Capture the cell that displays the provided text and extract its (X, Y) central coordinate. 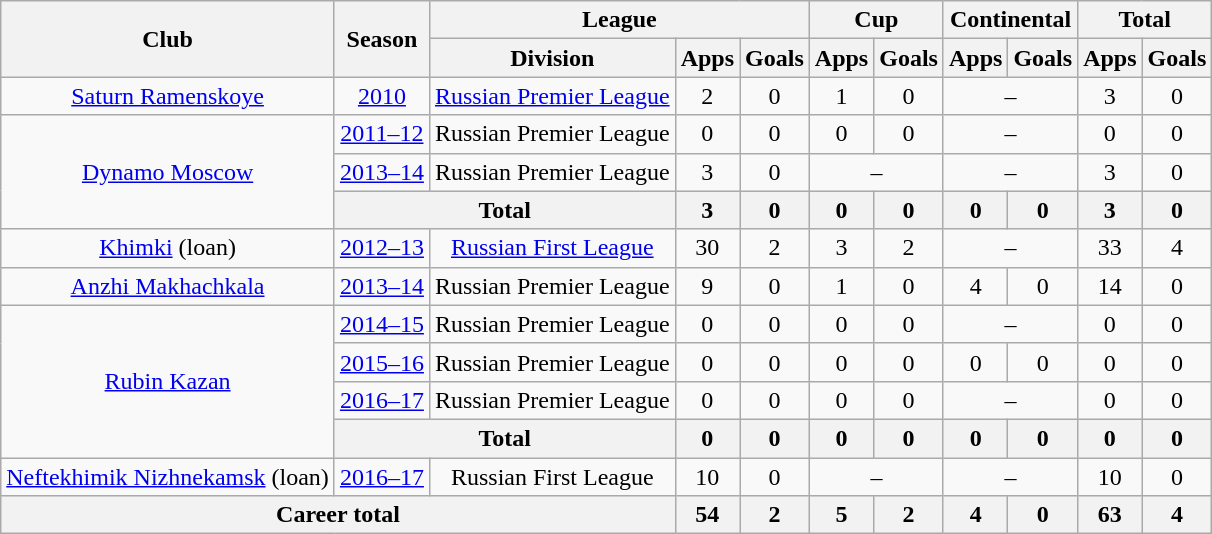
Saturn Ramenskoye (168, 96)
Anzhi Makhachkala (168, 286)
2012–13 (382, 248)
League (619, 20)
Dynamo Moscow (168, 172)
Division (552, 58)
2015–16 (382, 362)
5 (841, 515)
33 (1110, 248)
2011–12 (382, 134)
Club (168, 39)
63 (1110, 515)
Continental (1010, 20)
Rubin Kazan (168, 381)
2014–15 (382, 324)
Cup (876, 20)
2010 (382, 96)
9 (707, 286)
Neftekhimik Nizhnekamsk (loan) (168, 477)
Khimki (loan) (168, 248)
Career total (338, 515)
30 (707, 248)
54 (707, 515)
14 (1110, 286)
Season (382, 39)
